For the text-containing cell, return its midpoint in (x, y) coordinate format. 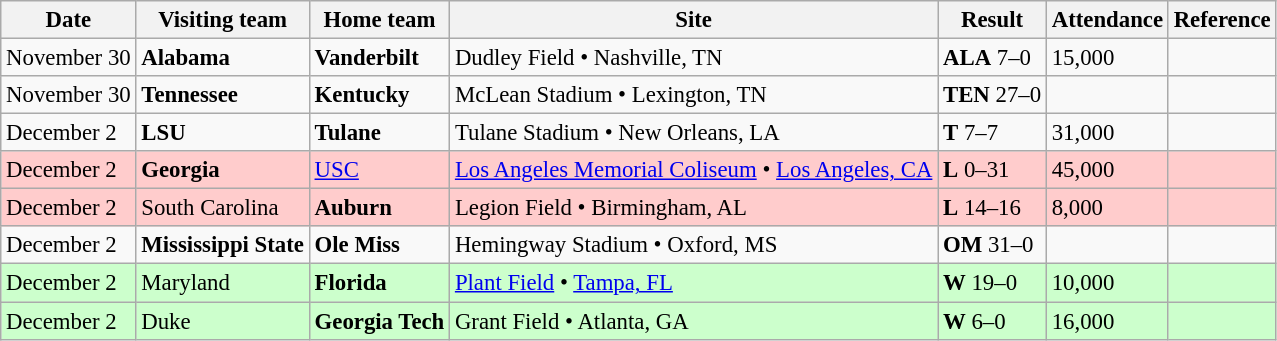
Tennessee (222, 95)
45,000 (1107, 170)
Los Angeles Memorial Coliseum • Los Angeles, CA (694, 170)
TEN 27–0 (992, 95)
Ole Miss (379, 245)
Maryland (222, 283)
McLean Stadium • Lexington, TN (694, 95)
Georgia Tech (379, 321)
Kentucky (379, 95)
L 0–31 (992, 170)
LSU (222, 133)
L 14–16 (992, 208)
T 7–7 (992, 133)
W 6–0 (992, 321)
Reference (1222, 20)
South Carolina (222, 208)
Attendance (1107, 20)
Grant Field • Atlanta, GA (694, 321)
USC (379, 170)
Date (68, 20)
Hemingway Stadium • Oxford, MS (694, 245)
Florida (379, 283)
Tulane Stadium • New Orleans, LA (694, 133)
8,000 (1107, 208)
Georgia (222, 170)
Result (992, 20)
Plant Field • Tampa, FL (694, 283)
Dudley Field • Nashville, TN (694, 58)
Mississippi State (222, 245)
31,000 (1107, 133)
16,000 (1107, 321)
OM 31–0 (992, 245)
15,000 (1107, 58)
Vanderbilt (379, 58)
Duke (222, 321)
Legion Field • Birmingham, AL (694, 208)
ALA 7–0 (992, 58)
Site (694, 20)
10,000 (1107, 283)
Home team (379, 20)
Alabama (222, 58)
W 19–0 (992, 283)
Auburn (379, 208)
Visiting team (222, 20)
Tulane (379, 133)
